Find where the given text appears and provide that cell's center as [x, y] coordinate. 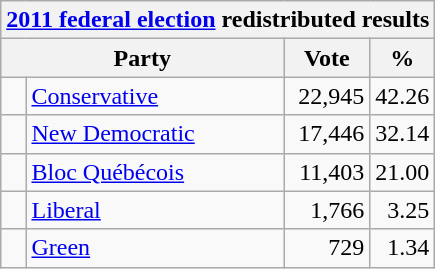
Vote [327, 58]
1.34 [402, 248]
42.26 [402, 96]
32.14 [402, 134]
1,766 [327, 210]
729 [327, 248]
21.00 [402, 172]
Liberal [155, 210]
Conservative [155, 96]
Party [142, 58]
% [402, 58]
Green [155, 248]
17,446 [327, 134]
22,945 [327, 96]
3.25 [402, 210]
New Democratic [155, 134]
2011 federal election redistributed results [218, 20]
11,403 [327, 172]
Bloc Québécois [155, 172]
